Extract the (X, Y) coordinate from the center of the cell holding the provided text.  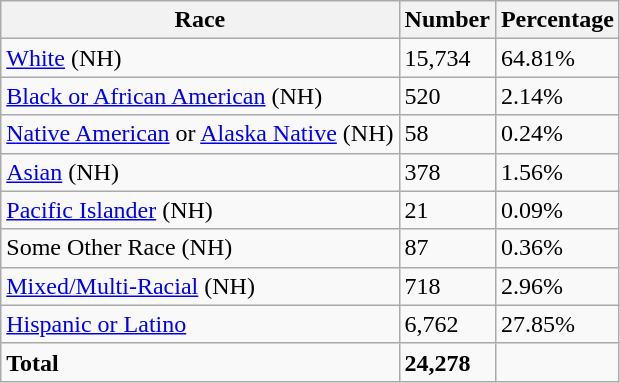
Some Other Race (NH) (200, 248)
58 (447, 134)
Asian (NH) (200, 172)
Native American or Alaska Native (NH) (200, 134)
718 (447, 286)
Mixed/Multi-Racial (NH) (200, 286)
27.85% (557, 324)
21 (447, 210)
64.81% (557, 58)
Hispanic or Latino (200, 324)
378 (447, 172)
Black or African American (NH) (200, 96)
87 (447, 248)
0.24% (557, 134)
White (NH) (200, 58)
0.36% (557, 248)
0.09% (557, 210)
2.96% (557, 286)
Total (200, 362)
2.14% (557, 96)
1.56% (557, 172)
Race (200, 20)
24,278 (447, 362)
Percentage (557, 20)
Pacific Islander (NH) (200, 210)
15,734 (447, 58)
6,762 (447, 324)
Number (447, 20)
520 (447, 96)
